For the text-containing cell, return its midpoint in (X, Y) coordinate format. 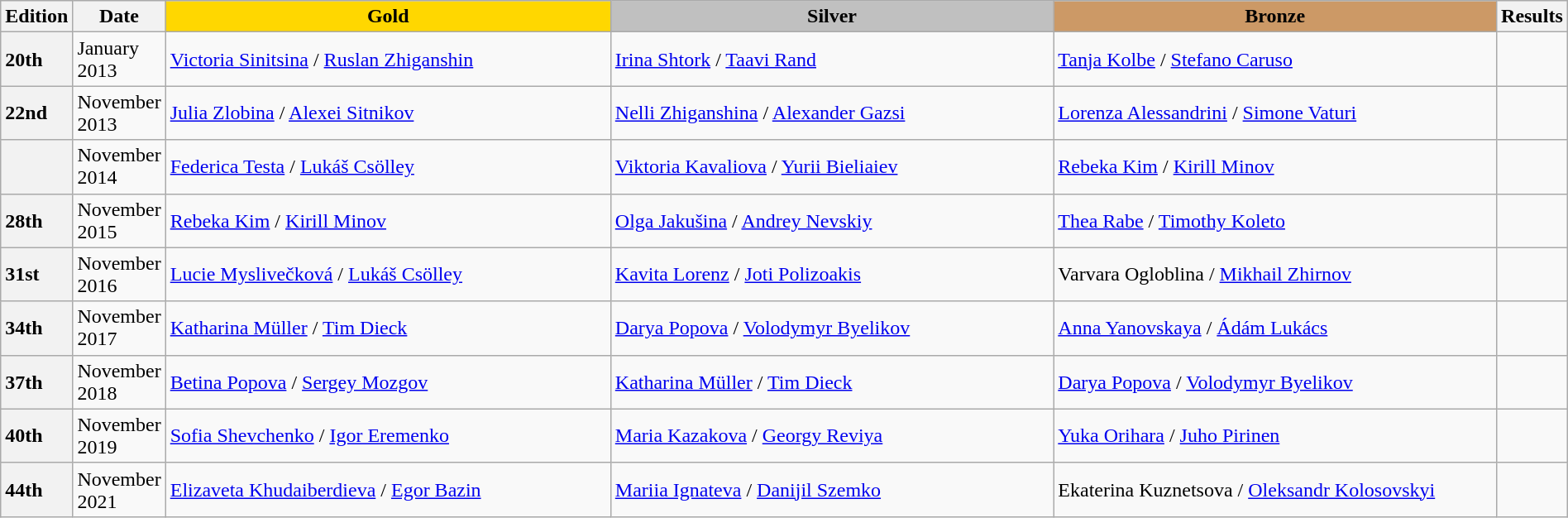
Maria Kazakova / Georgy Reviya (832, 435)
November 2014 (119, 167)
Edition (36, 17)
Victoria Sinitsina / Ruslan Zhiganshin (388, 60)
Federica Testa / Lukáš Csölley (388, 167)
November 2019 (119, 435)
22nd (36, 113)
Kavita Lorenz / Joti Polizoakis (832, 275)
Date (119, 17)
November 2016 (119, 275)
Ekaterina Kuznetsova / Oleksandr Kolosovskyi (1275, 490)
44th (36, 490)
Julia Zlobina / Alexei Sitnikov (388, 113)
November 2018 (119, 382)
Anna Yanovskaya / Ádám Lukács (1275, 328)
Mariia Ignateva / Danijil Szemko (832, 490)
Irina Shtork / Taavi Rand (832, 60)
November 2017 (119, 328)
Elizaveta Khudaiberdieva / Egor Bazin (388, 490)
Results (1532, 17)
Viktoria Kavaliova / Yurii Bieliaiev (832, 167)
November 2021 (119, 490)
28th (36, 220)
January 2013 (119, 60)
Thea Rabe / Timothy Koleto (1275, 220)
40th (36, 435)
31st (36, 275)
37th (36, 382)
Tanja Kolbe / Stefano Caruso (1275, 60)
Sofia Shevchenko / Igor Eremenko (388, 435)
Nelli Zhiganshina / Alexander Gazsi (832, 113)
20th (36, 60)
Gold (388, 17)
Betina Popova / Sergey Mozgov (388, 382)
Yuka Orihara / Juho Pirinen (1275, 435)
Bronze (1275, 17)
34th (36, 328)
Olga Jakušina / Andrey Nevskiy (832, 220)
Varvara Ogloblina / Mikhail Zhirnov (1275, 275)
Lorenza Alessandrini / Simone Vaturi (1275, 113)
November 2015 (119, 220)
November 2013 (119, 113)
Silver (832, 17)
Lucie Myslivečková / Lukáš Csölley (388, 275)
